Scan for the cell matching the given text and deliver its (X, Y) coordinate at center. 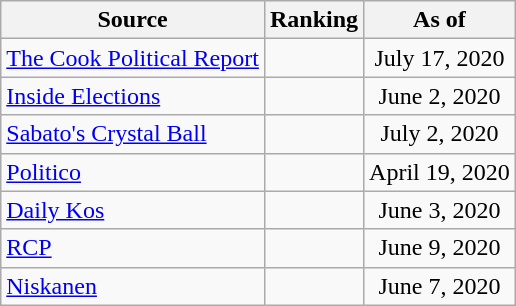
Inside Elections (133, 96)
Ranking (314, 20)
June 7, 2020 (440, 286)
April 19, 2020 (440, 172)
Daily Kos (133, 210)
Politico (133, 172)
July 17, 2020 (440, 58)
June 9, 2020 (440, 248)
July 2, 2020 (440, 134)
Sabato's Crystal Ball (133, 134)
June 3, 2020 (440, 210)
Source (133, 20)
RCP (133, 248)
June 2, 2020 (440, 96)
The Cook Political Report (133, 58)
Niskanen (133, 286)
As of (440, 20)
